Output the [x, y] coordinate of the center of the cell containing the given text.  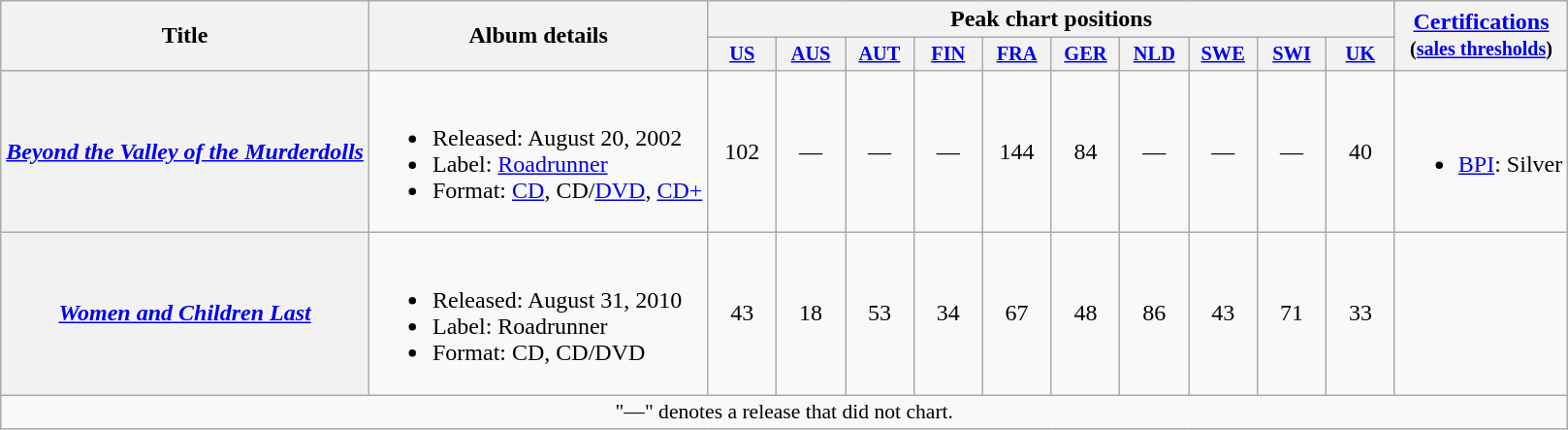
84 [1086, 151]
Released: August 31, 2010Label: RoadrunnerFormat: CD, CD/DVD [537, 314]
NLD [1154, 54]
Title [185, 36]
"—" denotes a release that did not chart. [784, 413]
Certifications(sales thresholds) [1481, 36]
BPI: Silver [1481, 151]
34 [948, 314]
AUT [880, 54]
SWI [1292, 54]
18 [811, 314]
Beyond the Valley of the Murderdolls [185, 151]
71 [1292, 314]
US [743, 54]
67 [1016, 314]
86 [1154, 314]
53 [880, 314]
FRA [1016, 54]
UK [1360, 54]
Women and Children Last [185, 314]
Peak chart positions [1051, 19]
GER [1086, 54]
102 [743, 151]
33 [1360, 314]
48 [1086, 314]
Album details [537, 36]
FIN [948, 54]
Released: August 20, 2002Label: RoadrunnerFormat: CD, CD/DVD, CD+ [537, 151]
40 [1360, 151]
AUS [811, 54]
144 [1016, 151]
SWE [1224, 54]
